Pinpoint the cell where the given text exists, returning its [X, Y] midpoint coordinate. 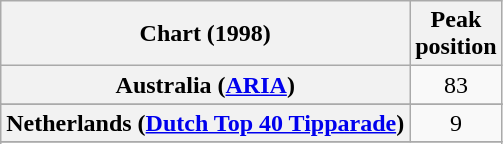
83 [456, 85]
Netherlands (Dutch Top 40 Tipparade) [206, 123]
9 [456, 123]
Peakposition [456, 34]
Chart (1998) [206, 34]
Australia (ARIA) [206, 85]
